Provide the (x, y) coordinate of the cell's center where the given text is located.  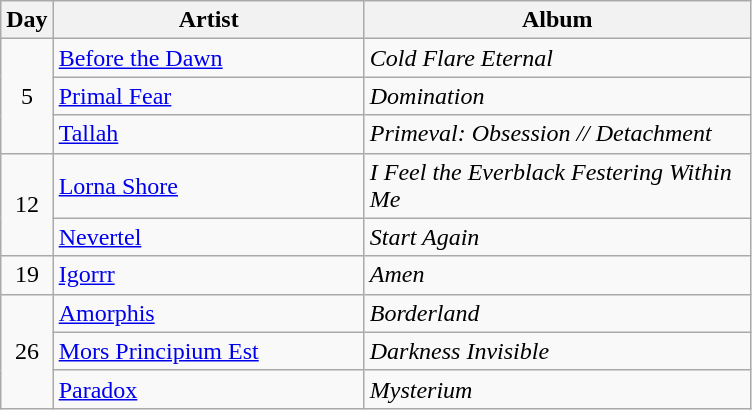
Primeval: Obsession // Detachment (557, 134)
Before the Dawn (208, 58)
Mysterium (557, 389)
Paradox (208, 389)
Amen (557, 275)
12 (27, 204)
Borderland (557, 313)
Tallah (208, 134)
Igorrr (208, 275)
Mors Principium Est (208, 351)
Start Again (557, 237)
Artist (208, 20)
Nevertel (208, 237)
Lorna Shore (208, 186)
Primal Fear (208, 96)
19 (27, 275)
I Feel the Everblack Festering Within Me (557, 186)
Amorphis (208, 313)
Domination (557, 96)
Darkness Invisible (557, 351)
5 (27, 96)
Album (557, 20)
Cold Flare Eternal (557, 58)
Day (27, 20)
26 (27, 351)
